Search for the cell housing the specified text and yield its [X, Y] center coordinate. 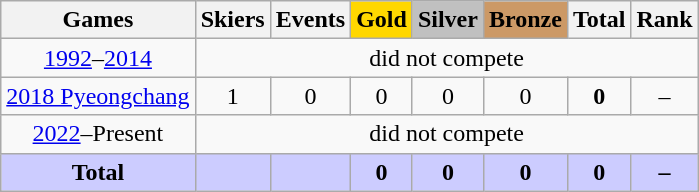
Gold [382, 20]
Silver [448, 20]
2018 Pyeongchang [98, 96]
1992–2014 [98, 58]
1 [232, 96]
Bronze [525, 20]
2022–Present [98, 134]
Rank [664, 20]
Events [310, 20]
Games [98, 20]
Skiers [232, 20]
